Capture the cell that displays the provided text and extract its (x, y) central coordinate. 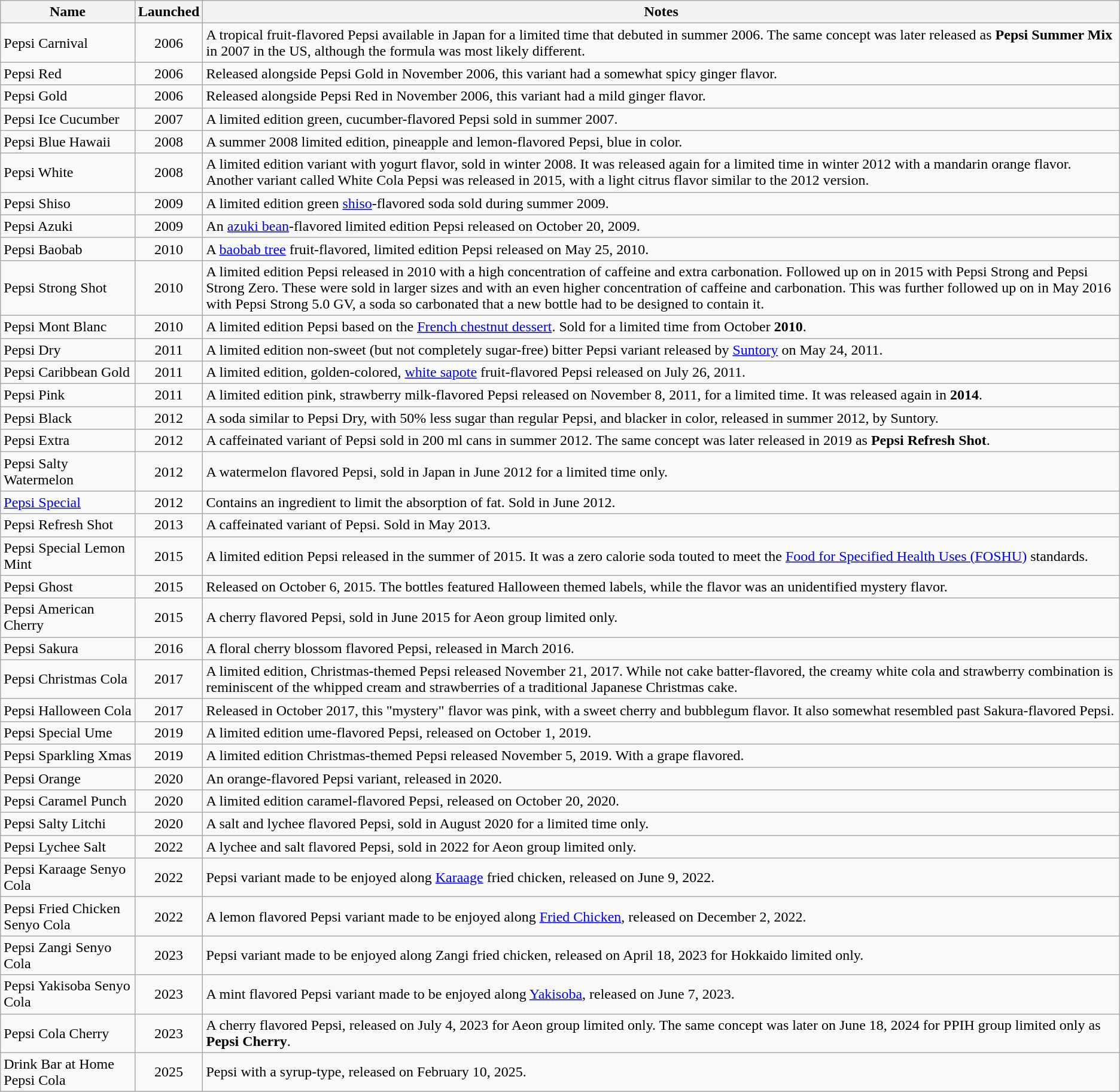
Pepsi Sparkling Xmas (68, 755)
A caffeinated variant of Pepsi. Sold in May 2013. (661, 525)
A limited edition green shiso-flavored soda sold during summer 2009. (661, 203)
A limited edition ume-flavored Pepsi, released on October 1, 2019. (661, 733)
Pepsi Carnival (68, 43)
Contains an ingredient to limit the absorption of fat. Sold in June 2012. (661, 502)
A limited edition pink, strawberry milk-flavored Pepsi released on November 8, 2011, for a limited time. It was released again in 2014. (661, 395)
Pepsi Zangi Senyo Cola (68, 956)
Pepsi variant made to be enjoyed along Karaage fried chicken, released on June 9, 2022. (661, 878)
A lemon flavored Pepsi variant made to be enjoyed along Fried Chicken, released on December 2, 2022. (661, 916)
Released on October 6, 2015. The bottles featured Halloween themed labels, while the flavor was an unidentified mystery flavor. (661, 587)
A lychee and salt flavored Pepsi, sold in 2022 for Aeon group limited only. (661, 847)
A salt and lychee flavored Pepsi, sold in August 2020 for a limited time only. (661, 824)
An orange-flavored Pepsi variant, released in 2020. (661, 778)
A soda similar to Pepsi Dry, with 50% less sugar than regular Pepsi, and blacker in color, released in summer 2012, by Suntory. (661, 418)
2013 (169, 525)
Launched (169, 12)
Pepsi Baobab (68, 249)
Pepsi Refresh Shot (68, 525)
Pepsi Fried Chicken Senyo Cola (68, 916)
Pepsi variant made to be enjoyed along Zangi fried chicken, released on April 18, 2023 for Hokkaido limited only. (661, 956)
Released alongside Pepsi Gold in November 2006, this variant had a somewhat spicy ginger flavor. (661, 74)
Pepsi Dry (68, 350)
Pepsi Salty Watermelon (68, 471)
A limited edition green, cucumber-flavored Pepsi sold in summer 2007. (661, 119)
A limited edition, golden-colored, white sapote fruit-flavored Pepsi released on July 26, 2011. (661, 373)
Pepsi Karaage Senyo Cola (68, 878)
Pepsi Special Lemon Mint (68, 556)
2007 (169, 119)
Pepsi Black (68, 418)
Pepsi Christmas Cola (68, 679)
Released alongside Pepsi Red in November 2006, this variant had a mild ginger flavor. (661, 96)
Pepsi Pink (68, 395)
Pepsi Extra (68, 441)
Pepsi Shiso (68, 203)
A limited edition Christmas-themed Pepsi released November 5, 2019. With a grape flavored. (661, 755)
Drink Bar at Home Pepsi Cola (68, 1072)
Pepsi Cola Cherry (68, 1033)
A limited edition non-sweet (but not completely sugar-free) bitter Pepsi variant released by Suntory on May 24, 2011. (661, 350)
Pepsi Azuki (68, 226)
Notes (661, 12)
Pepsi Halloween Cola (68, 710)
Pepsi American Cherry (68, 617)
Pepsi Strong Shot (68, 288)
A summer 2008 limited edition, pineapple and lemon-flavored Pepsi, blue in color. (661, 142)
A limited edition caramel-flavored Pepsi, released on October 20, 2020. (661, 801)
Pepsi Gold (68, 96)
Pepsi Ghost (68, 587)
Pepsi Ice Cucumber (68, 119)
Pepsi Orange (68, 778)
A baobab tree fruit-flavored, limited edition Pepsi released on May 25, 2010. (661, 249)
Pepsi with a syrup-type, released on February 10, 2025. (661, 1072)
2016 (169, 648)
Pepsi Salty Litchi (68, 824)
A caffeinated variant of Pepsi sold in 200 ml cans in summer 2012. The same concept was later released in 2019 as Pepsi Refresh Shot. (661, 441)
A cherry flavored Pepsi, sold in June 2015 for Aeon group limited only. (661, 617)
A mint flavored Pepsi variant made to be enjoyed along Yakisoba, released on June 7, 2023. (661, 994)
Pepsi Lychee Salt (68, 847)
A watermelon flavored Pepsi, sold in Japan in June 2012 for a limited time only. (661, 471)
Pepsi Caribbean Gold (68, 373)
Pepsi Sakura (68, 648)
Pepsi Special Ume (68, 733)
A limited edition Pepsi based on the French chestnut dessert. Sold for a limited time from October 2010. (661, 327)
Pepsi Caramel Punch (68, 801)
A floral cherry blossom flavored Pepsi, released in March 2016. (661, 648)
Pepsi Mont Blanc (68, 327)
Pepsi Yakisoba Senyo Cola (68, 994)
Pepsi Special (68, 502)
Name (68, 12)
Pepsi Red (68, 74)
Pepsi White (68, 172)
2025 (169, 1072)
An azuki bean-flavored limited edition Pepsi released on October 20, 2009. (661, 226)
Pepsi Blue Hawaii (68, 142)
